Return the (X, Y) coordinate for the center point of the cell that contains the specified text.  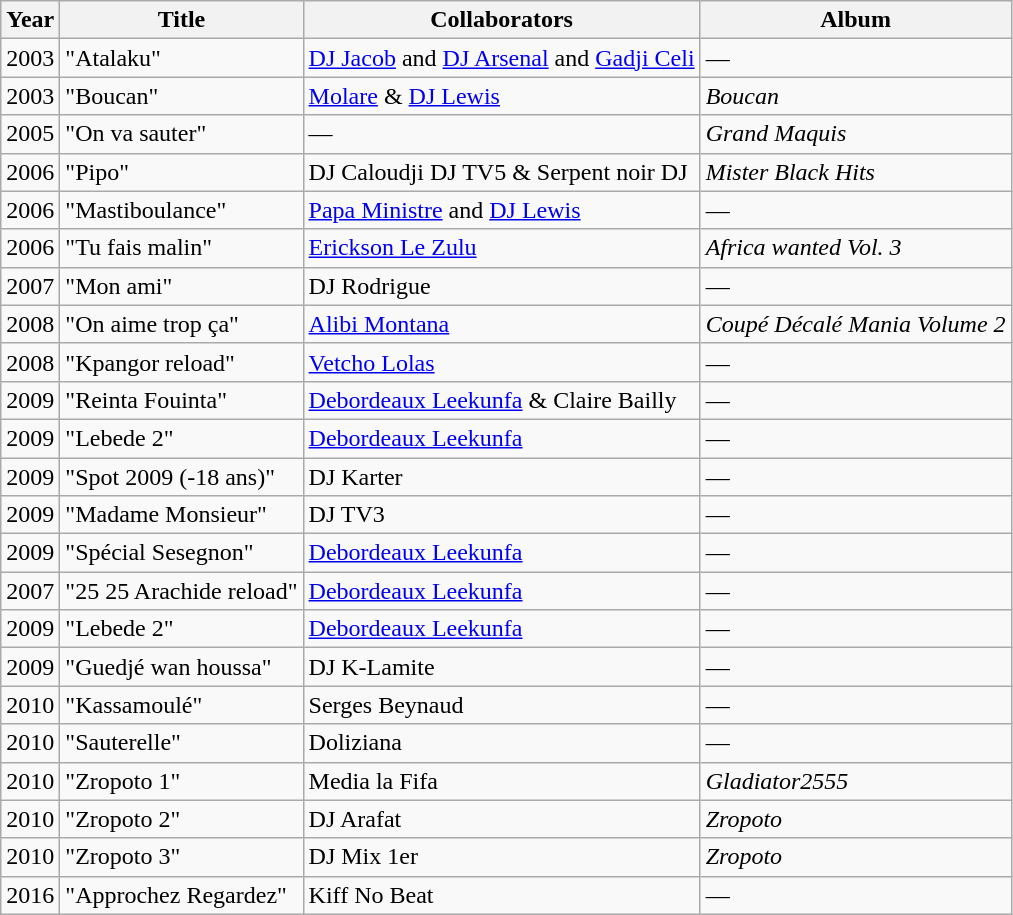
Kiff No Beat (502, 895)
"Sauterelle" (182, 743)
Serges Beynaud (502, 705)
"Zropoto 3" (182, 857)
DJ Mix 1er (502, 857)
"25 25 Arachide reload" (182, 591)
Coupé Décalé Mania Volume 2 (856, 324)
"Guedjé wan houssa" (182, 667)
"Boucan" (182, 96)
DJ Karter (502, 477)
"Madame Monsieur" (182, 515)
"Approchez Regardez" (182, 895)
"Spécial Sesegnon" (182, 553)
Album (856, 20)
"Zropoto 1" (182, 781)
"On va sauter" (182, 134)
Title (182, 20)
Africa wanted Vol. 3 (856, 248)
DJ Caloudji DJ TV5 & Serpent noir DJ (502, 172)
"Kassamoulé" (182, 705)
DJ K-Lamite (502, 667)
DJ Arafat (502, 819)
Boucan (856, 96)
"Mastiboulance" (182, 210)
Collaborators (502, 20)
2016 (30, 895)
"Spot 2009 (-18 ans)" (182, 477)
DJ TV3 (502, 515)
DJ Rodrigue (502, 286)
"Reinta Fouinta" (182, 400)
Media la Fifa (502, 781)
Year (30, 20)
Grand Maquis (856, 134)
Mister Black Hits (856, 172)
"Tu fais malin" (182, 248)
Doliziana (502, 743)
"Zropoto 2" (182, 819)
DJ Jacob and DJ Arsenal and Gadji Celi (502, 58)
"Mon ami" (182, 286)
"On aime trop ça" (182, 324)
Gladiator2555 (856, 781)
Erickson Le Zulu (502, 248)
Alibi Montana (502, 324)
"Pipo" (182, 172)
Vetcho Lolas (502, 362)
"Kpangor reload" (182, 362)
"Atalaku" (182, 58)
Molare & DJ Lewis (502, 96)
2005 (30, 134)
Debordeaux Leekunfa & Claire Bailly (502, 400)
Papa Ministre and DJ Lewis (502, 210)
